Identify which cell holds the provided text, then report its (X, Y) central coordinate. 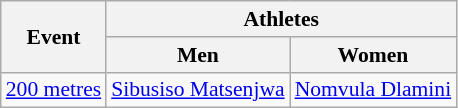
Nomvula Dlamini (374, 90)
Athletes (281, 19)
Sibusiso Matsenjwa (198, 90)
Event (54, 36)
200 metres (54, 90)
Women (374, 55)
Men (198, 55)
